Locate the cell with the specified text and output its [x, y] center coordinate. 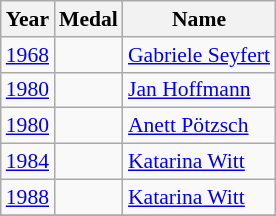
Name [199, 19]
1988 [28, 197]
Year [28, 19]
Medal [88, 19]
Gabriele Seyfert [199, 55]
Anett Pötzsch [199, 126]
Jan Hoffmann [199, 90]
1984 [28, 162]
1968 [28, 55]
